Provide the [x, y] coordinate of the cell's center where the given text is located.  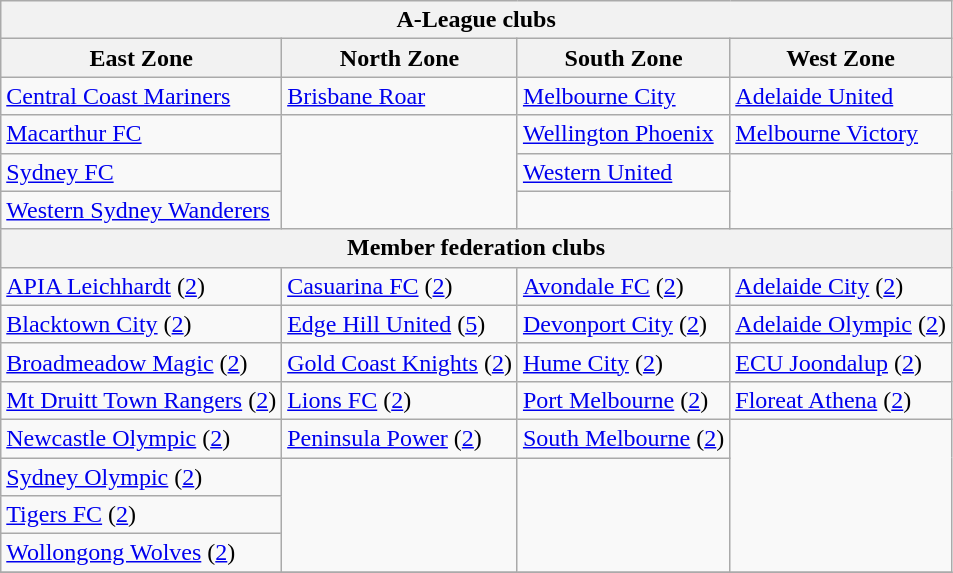
Sydney Olympic (2) [142, 477]
Gold Coast Knights (2) [400, 362]
Tigers FC (2) [142, 515]
Mt Druitt Town Rangers (2) [142, 400]
Devonport City (2) [623, 324]
Avondale FC (2) [623, 286]
Sydney FC [142, 172]
East Zone [142, 58]
Edge Hill United (5) [400, 324]
Western United [623, 172]
Macarthur FC [142, 134]
South Zone [623, 58]
Peninsula Power (2) [400, 438]
South Melbourne (2) [623, 438]
Broadmeadow Magic (2) [142, 362]
Newcastle Olympic (2) [142, 438]
Central Coast Mariners [142, 96]
Port Melbourne (2) [623, 400]
Western Sydney Wanderers [142, 210]
Member federation clubs [476, 248]
Wollongong Wolves (2) [142, 553]
APIA Leichhardt (2) [142, 286]
Lions FC (2) [400, 400]
Adelaide United [841, 96]
Melbourne City [623, 96]
Adelaide City (2) [841, 286]
A-League clubs [476, 20]
Adelaide Olympic (2) [841, 324]
ECU Joondalup (2) [841, 362]
Blacktown City (2) [142, 324]
Brisbane Roar [400, 96]
Wellington Phoenix [623, 134]
North Zone [400, 58]
Floreat Athena (2) [841, 400]
West Zone [841, 58]
Melbourne Victory [841, 134]
Casuarina FC (2) [400, 286]
Hume City (2) [623, 362]
